Output the [X, Y] coordinate of the center of the cell containing the given text.  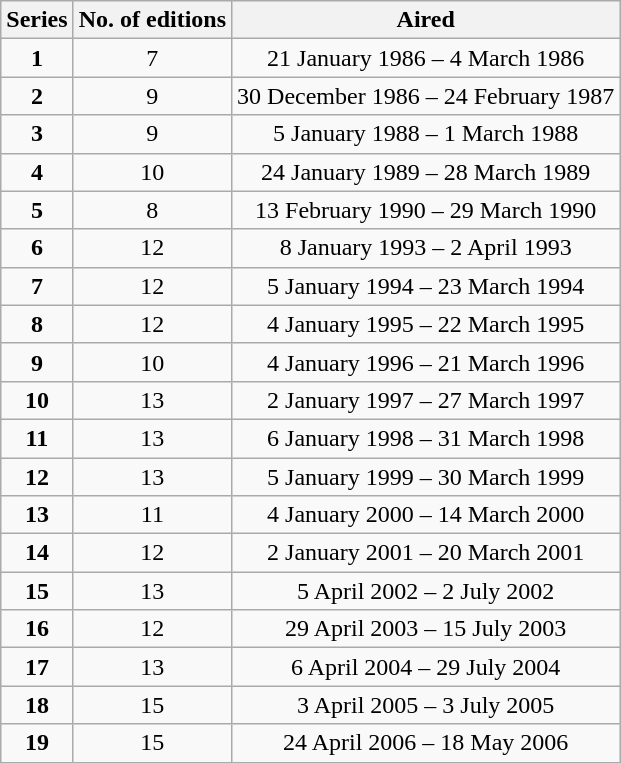
6 January 1998 – 31 March 1998 [426, 438]
24 April 2006 – 18 May 2006 [426, 743]
5 January 1988 – 1 March 1988 [426, 134]
4 January 1995 – 22 March 1995 [426, 324]
13 February 1990 – 29 March 1990 [426, 210]
4 [37, 172]
4 January 1996 – 21 March 1996 [426, 362]
3 [37, 134]
29 April 2003 – 15 July 2003 [426, 629]
18 [37, 705]
21 January 1986 – 4 March 1986 [426, 58]
17 [37, 667]
6 [37, 248]
4 January 2000 – 14 March 2000 [426, 515]
6 April 2004 – 29 July 2004 [426, 667]
Aired [426, 20]
30 December 1986 – 24 February 1987 [426, 96]
14 [37, 553]
2 January 1997 – 27 March 1997 [426, 400]
5 January 1994 – 23 March 1994 [426, 286]
5 April 2002 – 2 July 2002 [426, 591]
5 January 1999 – 30 March 1999 [426, 477]
No. of editions [152, 20]
5 [37, 210]
8 January 1993 – 2 April 1993 [426, 248]
2 [37, 96]
2 January 2001 – 20 March 2001 [426, 553]
24 January 1989 – 28 March 1989 [426, 172]
3 April 2005 – 3 July 2005 [426, 705]
1 [37, 58]
Series [37, 20]
19 [37, 743]
16 [37, 629]
